Extract the [x, y] coordinate from the center of the cell holding the provided text.  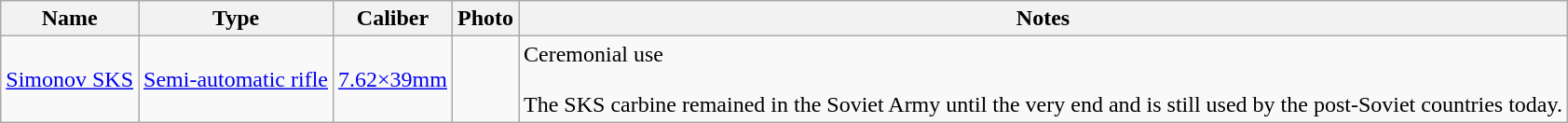
Type [237, 19]
Notes [1043, 19]
7.62×39mm [393, 79]
Simonov SKS [70, 79]
Ceremonial useThe SKS carbine remained in the Soviet Army until the very end and is still used by the post-Soviet countries today. [1043, 79]
Caliber [393, 19]
Photo [484, 19]
Name [70, 19]
Semi-automatic rifle [237, 79]
